Locate the cell with the specified text and output its [x, y] center coordinate. 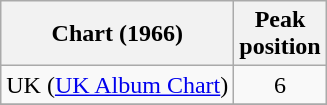
6 [280, 85]
UK (UK Album Chart) [118, 85]
Peakposition [280, 34]
Chart (1966) [118, 34]
